Provide the (x, y) coordinate of the cell's center where the given text is located.  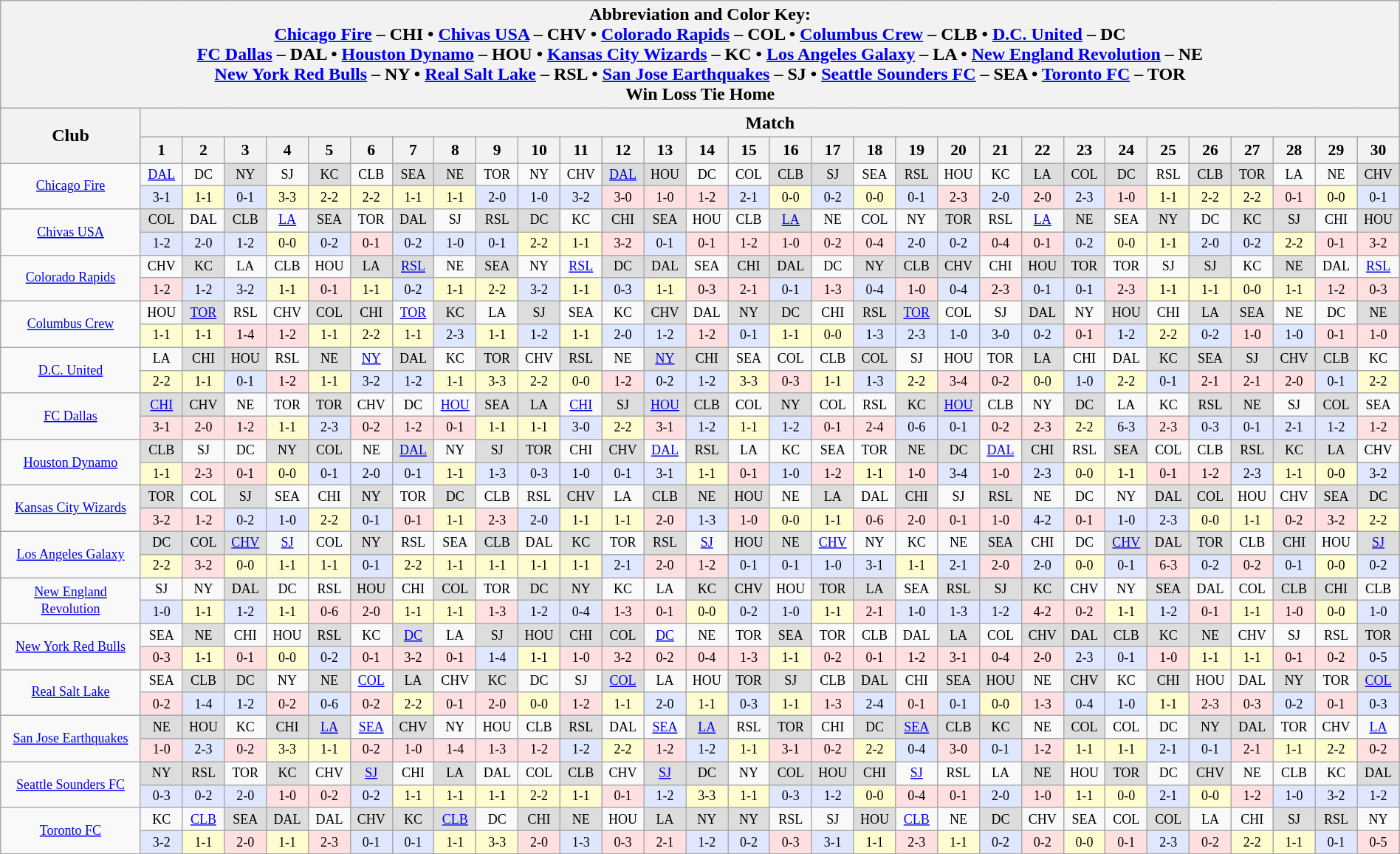
21 (1000, 150)
8 (455, 150)
16 (790, 150)
12 (623, 150)
Seattle Sounders FC (71, 785)
Los Angeles Galaxy (71, 554)
14 (707, 150)
15 (749, 150)
San Jose Earthquakes (71, 739)
Match (769, 123)
FC Dallas (71, 416)
24 (1127, 150)
1 (161, 150)
29 (1336, 150)
27 (1252, 150)
Real Salt Lake (71, 692)
Chivas USA (71, 232)
10 (539, 150)
Colorado Rapids (71, 278)
New York Red Bulls (71, 646)
3 (245, 150)
4 (288, 150)
17 (833, 150)
13 (665, 150)
23 (1084, 150)
9 (498, 150)
30 (1378, 150)
19 (917, 150)
D.C. United (71, 370)
5 (329, 150)
New England Revolution (71, 601)
18 (874, 150)
7 (414, 150)
Kansas City Wizards (71, 508)
20 (958, 150)
11 (580, 150)
Columbus Crew (71, 324)
Club (71, 136)
25 (1168, 150)
22 (1043, 150)
6 (371, 150)
Toronto FC (71, 830)
28 (1294, 150)
Chicago Fire (71, 185)
26 (1211, 150)
2 (204, 150)
Houston Dynamo (71, 462)
